Locate the cell with the specified text and output its (X, Y) center coordinate. 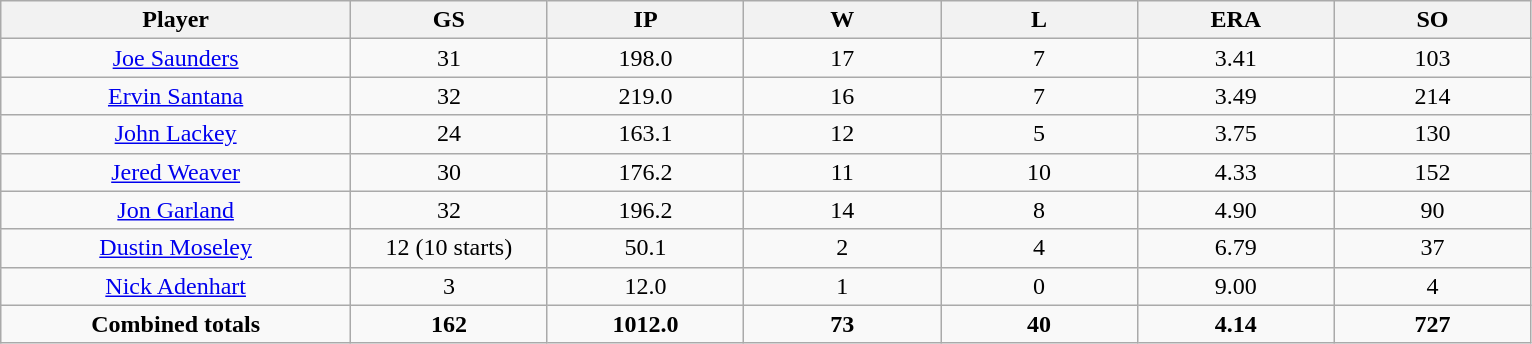
Nick Adenhart (176, 286)
W (842, 20)
90 (1432, 210)
14 (842, 210)
3.41 (1236, 58)
10 (1040, 172)
37 (1432, 248)
Dustin Moseley (176, 248)
4.14 (1236, 324)
Combined totals (176, 324)
12 (842, 134)
40 (1040, 324)
Jered Weaver (176, 172)
176.2 (646, 172)
727 (1432, 324)
219.0 (646, 96)
196.2 (646, 210)
3 (450, 286)
73 (842, 324)
4.90 (1236, 210)
3.75 (1236, 134)
Ervin Santana (176, 96)
9.00 (1236, 286)
162 (450, 324)
3.49 (1236, 96)
198.0 (646, 58)
50.1 (646, 248)
L (1040, 20)
30 (450, 172)
214 (1432, 96)
12 (10 starts) (450, 248)
152 (1432, 172)
Jon Garland (176, 210)
John Lackey (176, 134)
103 (1432, 58)
0 (1040, 286)
1012.0 (646, 324)
24 (450, 134)
31 (450, 58)
SO (1432, 20)
6.79 (1236, 248)
5 (1040, 134)
Joe Saunders (176, 58)
IP (646, 20)
2 (842, 248)
1 (842, 286)
ERA (1236, 20)
17 (842, 58)
Player (176, 20)
GS (450, 20)
8 (1040, 210)
16 (842, 96)
11 (842, 172)
130 (1432, 134)
12.0 (646, 286)
4.33 (1236, 172)
163.1 (646, 134)
